From the cell containing the given text, extract its center point as [X, Y] coordinate. 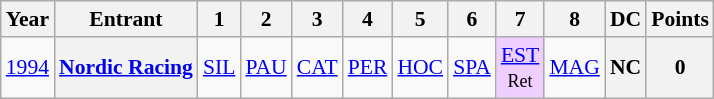
ESTRet [520, 68]
1994 [28, 68]
4 [368, 19]
DC [626, 19]
MAG [574, 68]
3 [318, 19]
Nordic Racing [126, 68]
PAU [266, 68]
Year [28, 19]
SIL [220, 68]
0 [680, 68]
5 [420, 19]
NC [626, 68]
6 [472, 19]
SPA [472, 68]
Entrant [126, 19]
8 [574, 19]
Points [680, 19]
CAT [318, 68]
2 [266, 19]
PER [368, 68]
HOC [420, 68]
1 [220, 19]
7 [520, 19]
